Determine the (X, Y) coordinate at the center of the cell enclosing the given text.  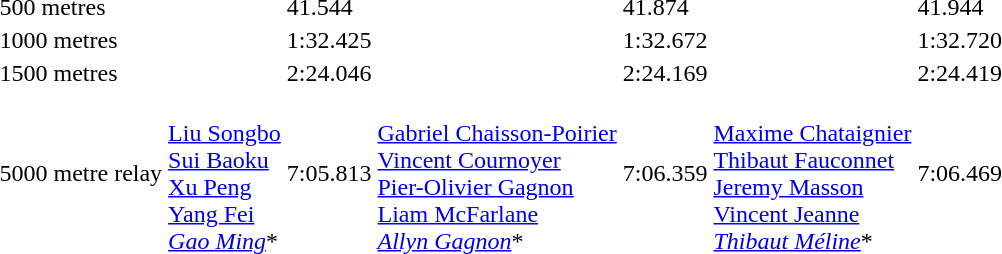
1:32.425 (329, 40)
2:24.169 (665, 73)
1:32.672 (665, 40)
2:24.046 (329, 73)
